From the cell containing the given text, extract its center point as (x, y) coordinate. 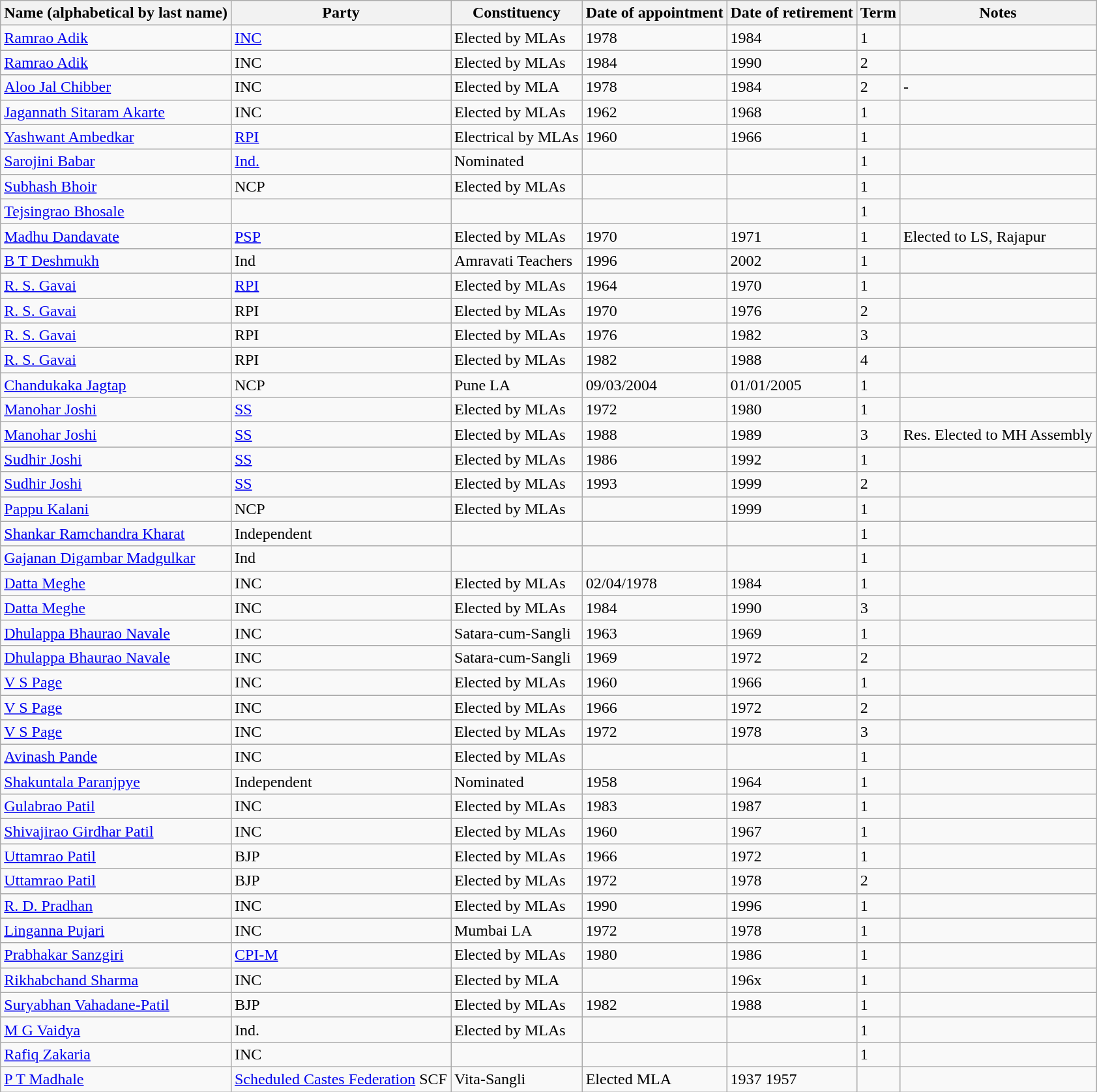
1993 (654, 484)
1963 (654, 633)
1967 (791, 831)
Elected MLA (654, 1079)
Aloo Jal Chibber (116, 87)
Vita-Sangli (517, 1079)
Scheduled Castes Federation SCF (340, 1079)
Subhash Bhoir (116, 186)
Shakuntala Paranjpye (116, 782)
1937 1957 (791, 1079)
Pappu Kalani (116, 509)
Shankar Ramchandra Kharat (116, 534)
Party (340, 13)
02/04/1978 (654, 583)
01/01/2005 (791, 385)
09/03/2004 (654, 385)
Gulabrao Patil (116, 807)
Electrical by MLAs (517, 137)
Rikhabchand Sharma (116, 980)
Shivajirao Girdhar Patil (116, 831)
Date of appointment (654, 13)
Notes (997, 13)
1989 (791, 435)
1962 (654, 112)
Suryabhan Vahadane-Patil (116, 1005)
1958 (654, 782)
Yashwant Ambedkar (116, 137)
Jagannath Sitaram Akarte (116, 112)
- (997, 87)
CPI-M (340, 955)
Amravati Teachers (517, 261)
Avinash Pande (116, 757)
Date of retirement (791, 13)
Elected to LS, Rajapur (997, 236)
M G Vaidya (116, 1029)
1992 (791, 459)
B T Deshmukh (116, 261)
Sarojini Babar (116, 162)
Term (878, 13)
R. D. Pradhan (116, 906)
P T Madhale (116, 1079)
Prabhakar Sanzgiri (116, 955)
Tejsingrao Bhosale (116, 211)
Madhu Dandavate (116, 236)
Linganna Pujari (116, 930)
Pune LA (517, 385)
1983 (654, 807)
196x (791, 980)
Name (alphabetical by last name) (116, 13)
PSP (340, 236)
Rafiq Zakaria (116, 1054)
4 (878, 360)
Res. Elected to MH Assembly (997, 435)
Constituency (517, 13)
1968 (791, 112)
1987 (791, 807)
Gajanan Digambar Madgulkar (116, 558)
2002 (791, 261)
1971 (791, 236)
Chandukaka Jagtap (116, 385)
Mumbai LA (517, 930)
